Determine the (x, y) coordinate at the center of the cell enclosing the given text.  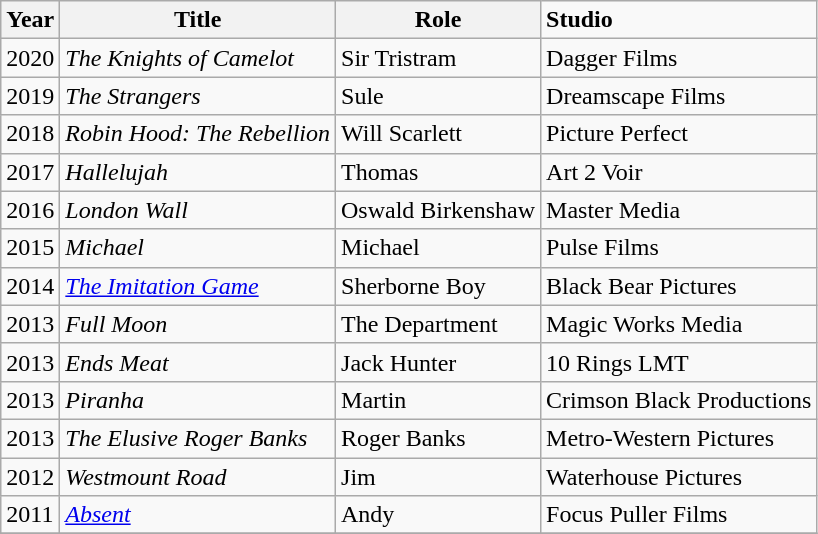
Sule (438, 96)
2014 (30, 286)
Oswald Birkenshaw (438, 210)
Hallelujah (198, 172)
2019 (30, 96)
Martin (438, 400)
Role (438, 20)
The Elusive Roger Banks (198, 438)
Focus Puller Films (679, 515)
10 Rings LMT (679, 362)
2020 (30, 58)
Piranha (198, 400)
Year (30, 20)
Sir Tristram (438, 58)
The Department (438, 324)
2017 (30, 172)
Magic Works Media (679, 324)
Jim (438, 477)
Absent (198, 515)
London Wall (198, 210)
The Knights of Camelot (198, 58)
Jack Hunter (438, 362)
Robin Hood: The Rebellion (198, 134)
2015 (30, 248)
2016 (30, 210)
Full Moon (198, 324)
Westmount Road (198, 477)
Dagger Films (679, 58)
Sherborne Boy (438, 286)
Title (198, 20)
Roger Banks (438, 438)
Crimson Black Productions (679, 400)
Will Scarlett (438, 134)
Thomas (438, 172)
Andy (438, 515)
Picture Perfect (679, 134)
2012 (30, 477)
Metro-Western Pictures (679, 438)
Ends Meat (198, 362)
The Imitation Game (198, 286)
2018 (30, 134)
Pulse Films (679, 248)
Studio (679, 20)
2011 (30, 515)
Art 2 Voir (679, 172)
Dreamscape Films (679, 96)
Master Media (679, 210)
The Strangers (198, 96)
Waterhouse Pictures (679, 477)
Black Bear Pictures (679, 286)
